Return [X, Y] of the center of cell containing provided text 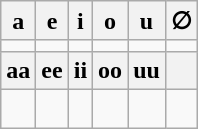
i [80, 21]
u [147, 21]
ee [52, 70]
∅ [181, 21]
o [110, 21]
ii [80, 70]
aa [18, 70]
uu [147, 70]
a [18, 21]
e [52, 21]
oo [110, 70]
